Output the (x, y) coordinate of the center of the cell containing the given text.  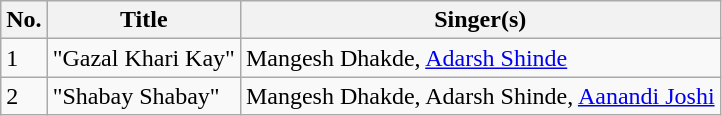
Singer(s) (480, 20)
"Gazal Khari Kay" (144, 58)
1 (24, 58)
Mangesh Dhakde, Adarsh Shinde, Aanandi Joshi (480, 96)
No. (24, 20)
2 (24, 96)
"Shabay Shabay" (144, 96)
Title (144, 20)
Mangesh Dhakde, Adarsh Shinde (480, 58)
